Provide the (x, y) coordinate of the cell's center where the given text is located.  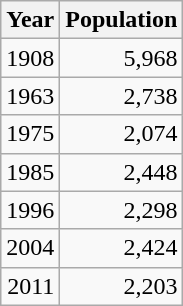
1985 (30, 172)
2011 (30, 286)
2,424 (122, 248)
2,738 (122, 96)
1996 (30, 210)
2,448 (122, 172)
1975 (30, 134)
1963 (30, 96)
2,203 (122, 286)
5,968 (122, 58)
2,298 (122, 210)
2004 (30, 248)
2,074 (122, 134)
1908 (30, 58)
Year (30, 20)
Population (122, 20)
